Extract the (X, Y) coordinate from the center of the cell holding the provided text.  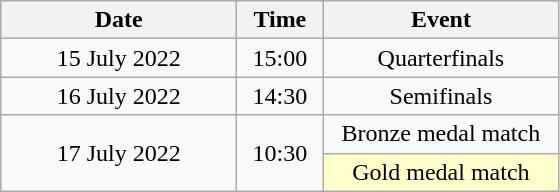
Event (441, 20)
17 July 2022 (119, 153)
Bronze medal match (441, 134)
Time (280, 20)
15 July 2022 (119, 58)
Date (119, 20)
16 July 2022 (119, 96)
Gold medal match (441, 172)
Quarterfinals (441, 58)
15:00 (280, 58)
14:30 (280, 96)
10:30 (280, 153)
Semifinals (441, 96)
